Extract the [x, y] coordinate from the center of the cell holding the provided text.  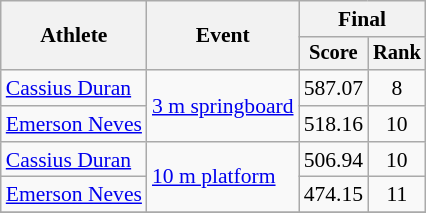
11 [397, 195]
Event [223, 36]
Final [362, 19]
3 m springboard [223, 106]
518.16 [334, 124]
506.94 [334, 160]
Athlete [74, 36]
587.07 [334, 88]
Rank [397, 54]
Score [334, 54]
8 [397, 88]
474.15 [334, 195]
10 m platform [223, 178]
